Scan for the cell matching the given text and deliver its (X, Y) coordinate at center. 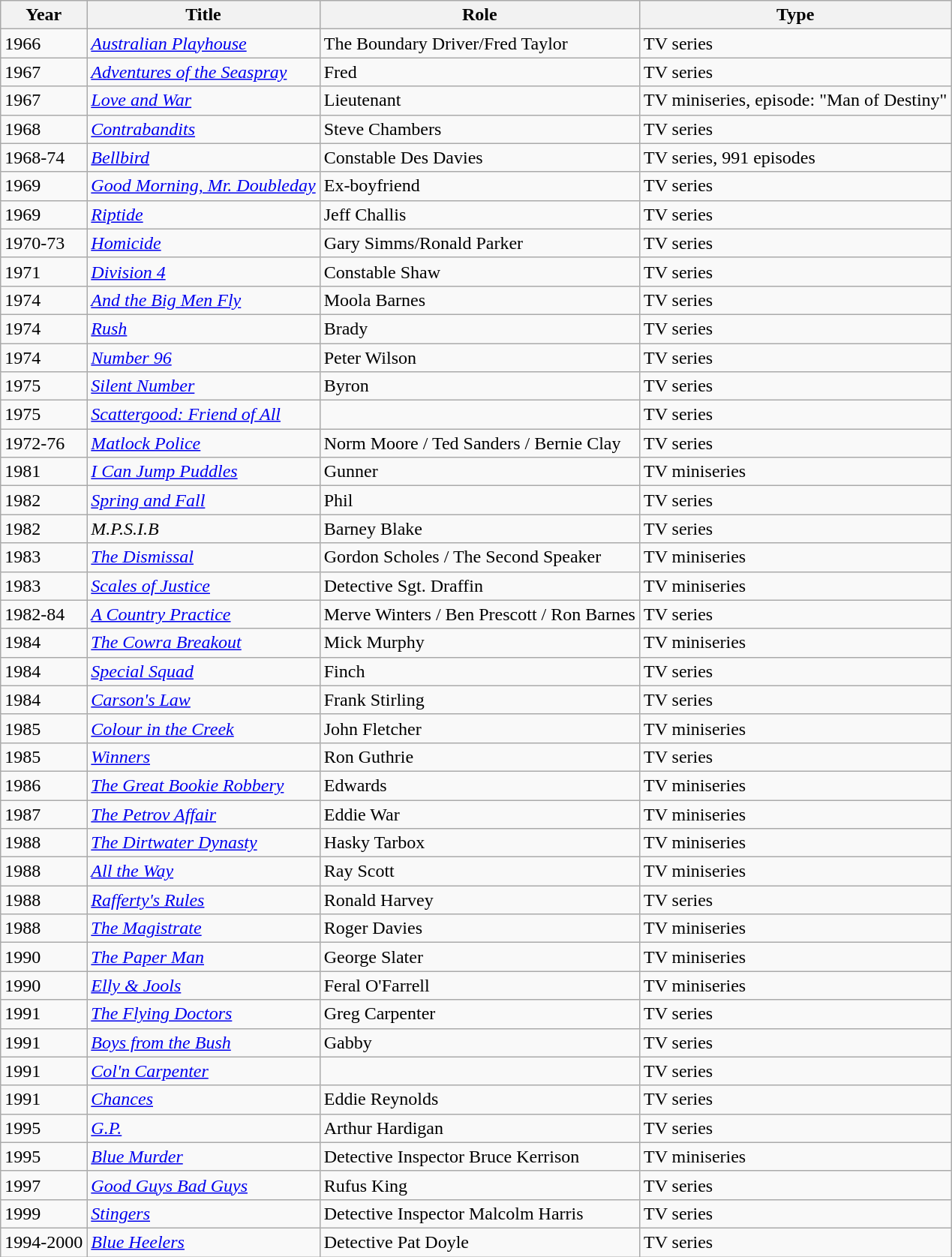
Contrabandits (203, 129)
Moola Barnes (479, 300)
Riptide (203, 214)
Byron (479, 386)
Greg Carpenter (479, 1014)
Mick Murphy (479, 643)
1968 (44, 129)
Rufus King (479, 1185)
The Magistrate (203, 928)
I Can Jump Puddles (203, 472)
Peter Wilson (479, 358)
1971 (44, 271)
Gary Simms/Ronald Parker (479, 243)
TV miniseries, episode: "Man of Destiny" (795, 100)
Chances (203, 1099)
Merve Winters / Ben Prescott / Ron Barnes (479, 614)
The Dirtwater Dynasty (203, 843)
1981 (44, 472)
1970-73 (44, 243)
1982-84 (44, 614)
Hasky Tarbox (479, 843)
The Petrov Affair (203, 814)
G.P. (203, 1128)
Eddie War (479, 814)
Title (203, 15)
Rafferty's Rules (203, 900)
1968-74 (44, 157)
Brady (479, 328)
The Paper Man (203, 957)
Finch (479, 671)
TV series, 991 episodes (795, 157)
And the Big Men Fly (203, 300)
Homicide (203, 243)
Blue Heelers (203, 1242)
Gordon Scholes / The Second Speaker (479, 557)
Year (44, 15)
Silent Number (203, 386)
1966 (44, 43)
Carson's Law (203, 700)
The Flying Doctors (203, 1014)
Fred (479, 72)
Feral O'Farrell (479, 985)
Roger Davies (479, 928)
A Country Practice (203, 614)
The Boundary Driver/Fred Taylor (479, 43)
Gunner (479, 472)
Scales of Justice (203, 586)
Special Squad (203, 671)
1997 (44, 1185)
The Dismissal (203, 557)
Matlock Police (203, 443)
Adventures of the Seaspray (203, 72)
Bellbird (203, 157)
The Cowra Breakout (203, 643)
1972-76 (44, 443)
Eddie Reynolds (479, 1099)
1994-2000 (44, 1242)
Type (795, 15)
John Fletcher (479, 728)
1986 (44, 785)
Elly & Jools (203, 985)
The Great Bookie Robbery (203, 785)
George Slater (479, 957)
1999 (44, 1213)
Stingers (203, 1213)
Number 96 (203, 358)
Barney Blake (479, 529)
Ron Guthrie (479, 757)
Winners (203, 757)
Constable Shaw (479, 271)
Boys from the Bush (203, 1042)
Jeff Challis (479, 214)
Edwards (479, 785)
Division 4 (203, 271)
Col'n Carpenter (203, 1071)
Gabby (479, 1042)
Blue Murder (203, 1156)
Frank Stirling (479, 700)
Arthur Hardigan (479, 1128)
All the Way (203, 871)
Australian Playhouse (203, 43)
Phil (479, 500)
Good Guys Bad Guys (203, 1185)
Detective Inspector Bruce Kerrison (479, 1156)
Steve Chambers (479, 129)
Detective Inspector Malcolm Harris (479, 1213)
Colour in the Creek (203, 728)
Ray Scott (479, 871)
Rush (203, 328)
Norm Moore / Ted Sanders / Bernie Clay (479, 443)
Constable Des Davies (479, 157)
Love and War (203, 100)
M.P.S.I.B (203, 529)
Scattergood: Friend of All (203, 415)
1987 (44, 814)
Detective Sgt. Draffin (479, 586)
Detective Pat Doyle (479, 1242)
Ex-boyfriend (479, 186)
Lieutenant (479, 100)
Role (479, 15)
Ronald Harvey (479, 900)
Good Morning, Mr. Doubleday (203, 186)
Spring and Fall (203, 500)
